Return the (x, y) coordinate for the center point of the cell that contains the specified text.  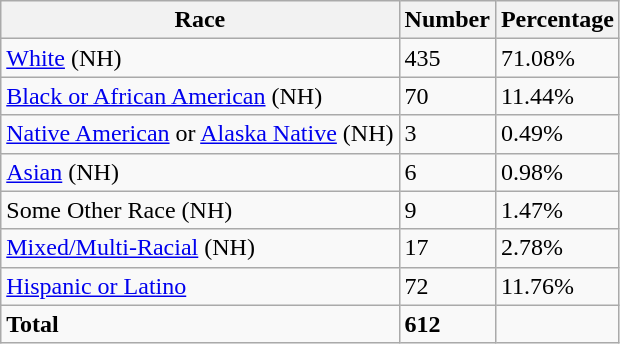
17 (447, 248)
Native American or Alaska Native (NH) (200, 134)
72 (447, 286)
0.98% (557, 172)
612 (447, 324)
1.47% (557, 210)
0.49% (557, 134)
Total (200, 324)
11.76% (557, 286)
Race (200, 20)
6 (447, 172)
Percentage (557, 20)
11.44% (557, 96)
Black or African American (NH) (200, 96)
435 (447, 58)
2.78% (557, 248)
Hispanic or Latino (200, 286)
Asian (NH) (200, 172)
White (NH) (200, 58)
71.08% (557, 58)
Mixed/Multi-Racial (NH) (200, 248)
70 (447, 96)
9 (447, 210)
3 (447, 134)
Number (447, 20)
Some Other Race (NH) (200, 210)
